Search for the cell housing the specified text and yield its (x, y) center coordinate. 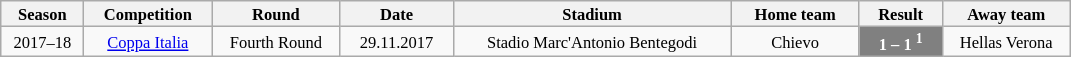
Home team (795, 14)
Fourth Round (276, 42)
Stadium (592, 14)
Coppa Italia (148, 42)
Hellas Verona (1006, 42)
Chievo (795, 42)
29.11.2017 (396, 42)
Competition (148, 14)
Away team (1006, 14)
2017–18 (42, 42)
Round (276, 14)
Season (42, 14)
Result (900, 14)
Date (396, 14)
Stadio Marc'Antonio Bentegodi (592, 42)
1 – 1 1 (900, 42)
